For the text-containing cell, return its midpoint in (x, y) coordinate format. 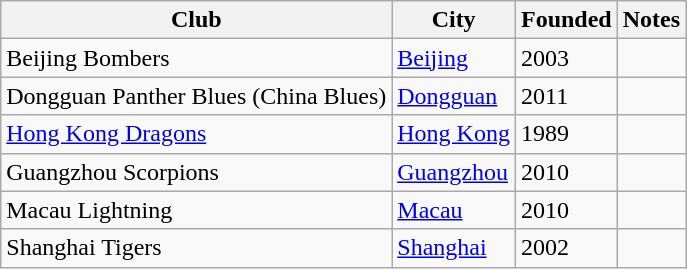
2003 (566, 58)
Shanghai Tigers (196, 248)
2002 (566, 248)
Hong Kong (454, 134)
Hong Kong Dragons (196, 134)
2011 (566, 96)
Dongguan (454, 96)
Macau (454, 210)
Guangzhou (454, 172)
Shanghai (454, 248)
Dongguan Panther Blues (China Blues) (196, 96)
Club (196, 20)
Notes (651, 20)
Macau Lightning (196, 210)
Beijing (454, 58)
Beijing Bombers (196, 58)
City (454, 20)
Founded (566, 20)
Guangzhou Scorpions (196, 172)
1989 (566, 134)
